Detect which cell encompasses the target text, then output its [X, Y] center coordinate. 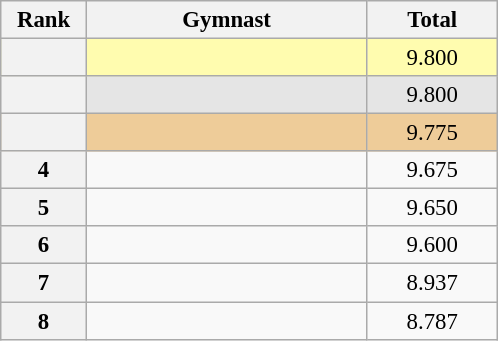
Rank [44, 20]
9.675 [432, 170]
9.600 [432, 245]
7 [44, 283]
6 [44, 245]
9.775 [432, 133]
4 [44, 170]
Total [432, 20]
Gymnast [226, 20]
8.937 [432, 283]
5 [44, 208]
8.787 [432, 321]
9.650 [432, 208]
8 [44, 321]
